Detect which cell encompasses the target text, then output its [X, Y] center coordinate. 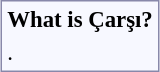
What is Çarşı? [80, 19]
. [80, 53]
